Return the [x, y] coordinate for the center point of the cell that contains the specified text.  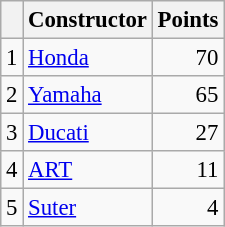
Honda [88, 58]
3 [12, 133]
Constructor [88, 20]
ART [88, 170]
11 [188, 170]
Points [188, 20]
2 [12, 95]
65 [188, 95]
5 [12, 208]
Suter [88, 208]
Yamaha [88, 95]
27 [188, 133]
1 [12, 58]
Ducati [88, 133]
70 [188, 58]
